Output the [x, y] coordinate of the center of the cell containing the given text.  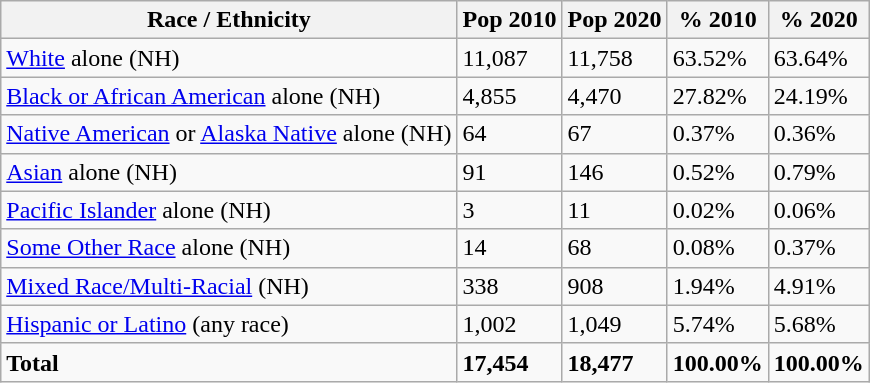
11,087 [510, 58]
338 [510, 286]
0.08% [718, 248]
908 [614, 286]
Some Other Race alone (NH) [229, 248]
Race / Ethnicity [229, 20]
Pop 2010 [510, 20]
0.52% [718, 172]
1.94% [718, 286]
68 [614, 248]
Pop 2020 [614, 20]
4,855 [510, 96]
0.36% [818, 134]
0.02% [718, 210]
Asian alone (NH) [229, 172]
5.74% [718, 324]
63.52% [718, 58]
11 [614, 210]
Pacific Islander alone (NH) [229, 210]
Hispanic or Latino (any race) [229, 324]
0.06% [818, 210]
5.68% [818, 324]
1,049 [614, 324]
1,002 [510, 324]
18,477 [614, 362]
91 [510, 172]
64 [510, 134]
14 [510, 248]
Total [229, 362]
67 [614, 134]
4,470 [614, 96]
White alone (NH) [229, 58]
Mixed Race/Multi-Racial (NH) [229, 286]
Black or African American alone (NH) [229, 96]
27.82% [718, 96]
3 [510, 210]
63.64% [818, 58]
146 [614, 172]
17,454 [510, 362]
4.91% [818, 286]
Native American or Alaska Native alone (NH) [229, 134]
% 2020 [818, 20]
0.79% [818, 172]
11,758 [614, 58]
% 2010 [718, 20]
24.19% [818, 96]
